Capture the cell that displays the provided text and extract its [X, Y] central coordinate. 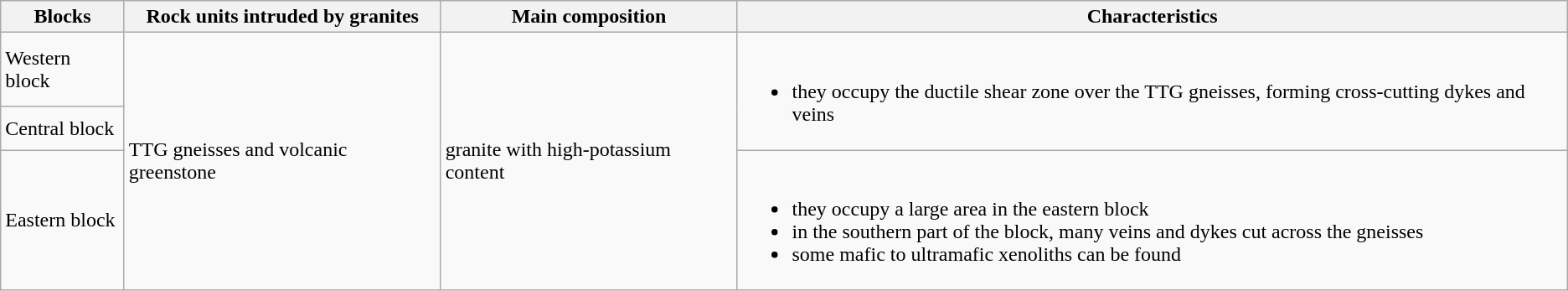
Blocks [63, 17]
Characteristics [1153, 17]
granite with high-potassium content [589, 161]
Main composition [589, 17]
TTG gneisses and volcanic greenstone [282, 161]
Eastern block [63, 220]
Western block [63, 70]
they occupy the ductile shear zone over the TTG gneisses, forming cross-cutting dykes and veins [1153, 91]
Rock units intruded by granites [282, 17]
Central block [63, 128]
